Identify which cell holds the provided text, then report its (x, y) central coordinate. 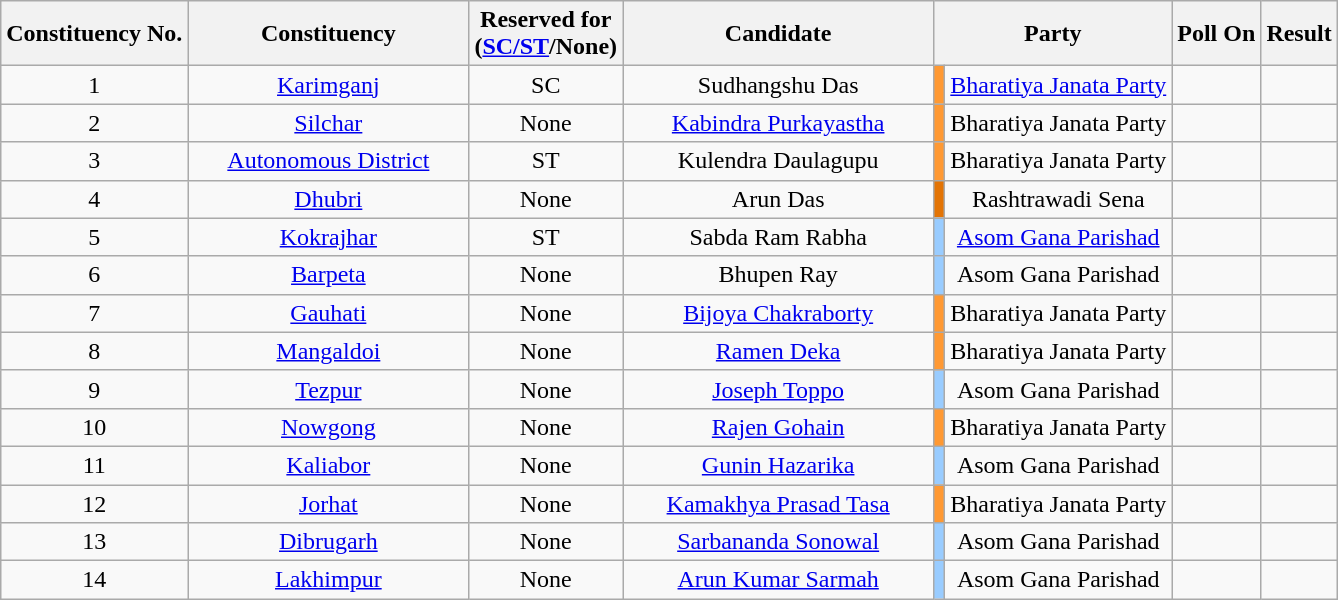
Jorhat (328, 503)
12 (94, 503)
8 (94, 351)
Dhubri (328, 199)
Constituency (328, 34)
Rashtrawadi Sena (1058, 199)
2 (94, 123)
Kamakhya Prasad Tasa (778, 503)
Joseph Toppo (778, 389)
Nowgong (328, 427)
Kulendra Daulagupu (778, 161)
Kaliabor (328, 465)
Arun Das (778, 199)
Gauhati (328, 313)
Sudhangshu Das (778, 85)
13 (94, 542)
10 (94, 427)
4 (94, 199)
Tezpur (328, 389)
Kokrajhar (328, 237)
5 (94, 237)
Party (1053, 34)
Kabindra Purkayastha (778, 123)
Sabda Ram Rabha (778, 237)
Result (1299, 34)
Dibrugarh (328, 542)
3 (94, 161)
Autonomous District (328, 161)
Bhupen Ray (778, 275)
Silchar (328, 123)
Sarbananda Sonowal (778, 542)
6 (94, 275)
Lakhimpur (328, 580)
Poll On (1216, 34)
Mangaldoi (328, 351)
Gunin Hazarika (778, 465)
11 (94, 465)
9 (94, 389)
Rajen Gohain (778, 427)
7 (94, 313)
Reserved for(SC/ST/None) (546, 34)
Karimganj (328, 85)
SC (546, 85)
1 (94, 85)
Arun Kumar Sarmah (778, 580)
Ramen Deka (778, 351)
14 (94, 580)
Barpeta (328, 275)
Bijoya Chakraborty (778, 313)
Constituency No. (94, 34)
Candidate (778, 34)
